For the text-containing cell, return its midpoint in (x, y) coordinate format. 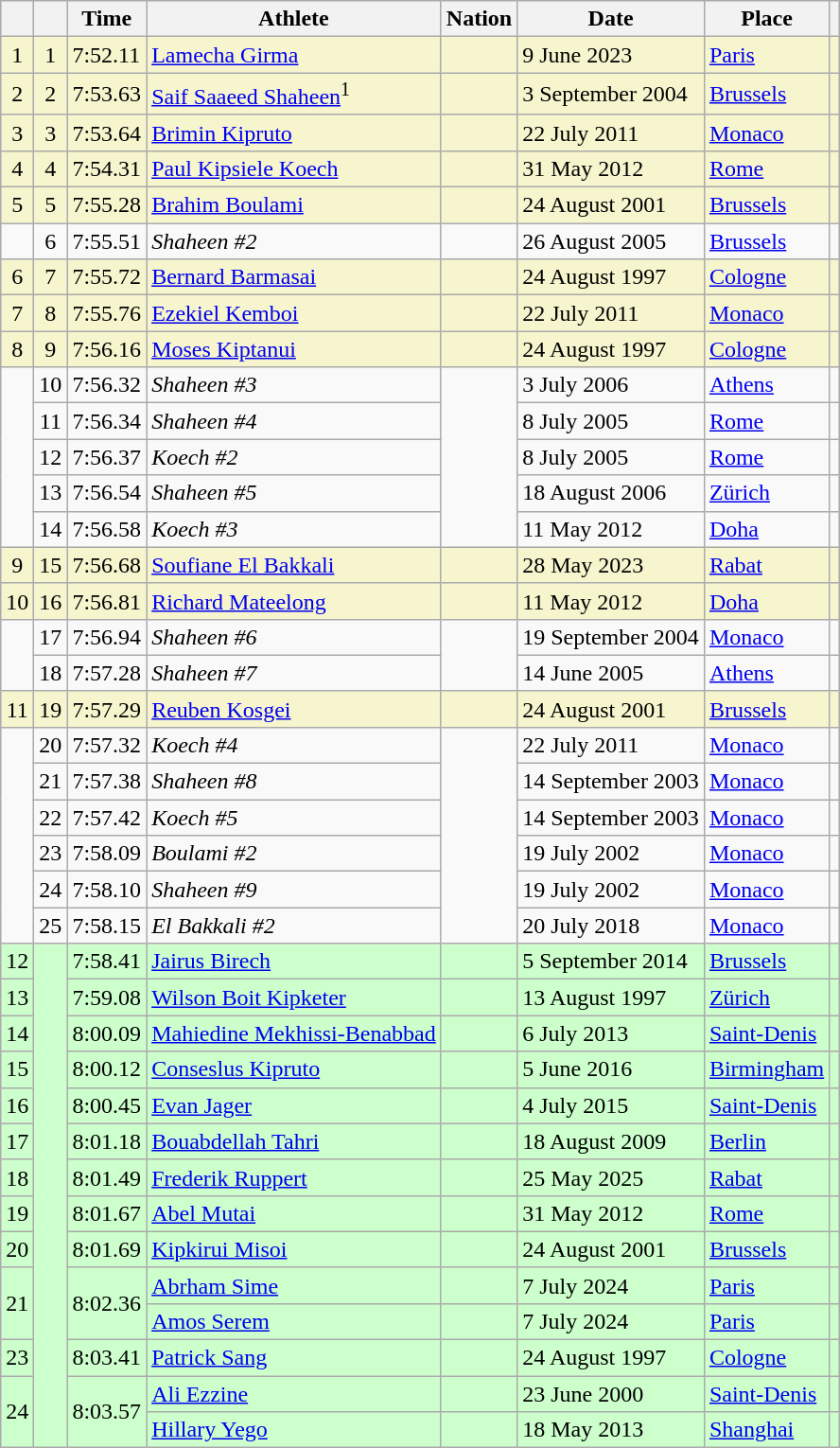
Abel Mutai (294, 1213)
Koech #4 (294, 745)
7:57.38 (107, 782)
Evan Jager (294, 1105)
7:57.29 (107, 709)
Shanghai (766, 1430)
8:01.67 (107, 1213)
Reuben Kosgei (294, 709)
Shaheen #8 (294, 782)
18 August 2006 (611, 493)
Shaheen #4 (294, 421)
8:00.45 (107, 1105)
Shaheen #9 (294, 890)
Mahiedine Mekhissi-Benabbad (294, 1033)
7:58.09 (107, 854)
Abrham Sime (294, 1285)
7:55.28 (107, 205)
26 August 2005 (611, 241)
Berlin (766, 1141)
Wilson Boit Kipketer (294, 998)
19 September 2004 (611, 637)
El Bakkali #2 (294, 926)
7:57.32 (107, 745)
Moses Kiptanui (294, 349)
7:55.76 (107, 313)
Jairus Birech (294, 962)
22 (51, 818)
7:59.08 (107, 998)
20 July 2018 (611, 926)
8:00.09 (107, 1033)
Shaheen #5 (294, 493)
Shaheen #2 (294, 241)
Koech #2 (294, 457)
Saif Saaeed Shaheen1 (294, 95)
5 September 2014 (611, 962)
7:58.10 (107, 890)
8:03.41 (107, 1358)
13 August 1997 (611, 998)
Richard Mateelong (294, 601)
Conseslus Kipruto (294, 1069)
Frederik Ruppert (294, 1177)
7:56.58 (107, 529)
7:56.34 (107, 421)
Bernard Barmasai (294, 277)
7:53.64 (107, 132)
7:55.72 (107, 277)
8:01.69 (107, 1249)
Nation (479, 19)
5 June 2016 (611, 1069)
7:55.51 (107, 241)
7:57.42 (107, 818)
8:03.57 (107, 1412)
7:54.31 (107, 168)
Paul Kipsiele Koech (294, 168)
7:56.68 (107, 565)
Patrick Sang (294, 1358)
Place (766, 19)
18 August 2009 (611, 1141)
Shaheen #6 (294, 637)
Date (611, 19)
Shaheen #7 (294, 673)
Koech #3 (294, 529)
Soufiane El Bakkali (294, 565)
8:01.49 (107, 1177)
25 May 2025 (611, 1177)
Bouabdellah Tahri (294, 1141)
7:56.37 (107, 457)
7:56.81 (107, 601)
7:52.11 (107, 55)
28 May 2023 (611, 565)
25 (51, 926)
14 June 2005 (611, 673)
Ezekiel Kemboi (294, 313)
Kipkirui Misoi (294, 1249)
18 May 2013 (611, 1430)
Lamecha Girma (294, 55)
Shaheen #3 (294, 385)
Brahim Boulami (294, 205)
8:00.12 (107, 1069)
7:56.54 (107, 493)
Brimin Kipruto (294, 132)
3 July 2006 (611, 385)
Hillary Yego (294, 1430)
Amos Serem (294, 1321)
Time (107, 19)
Birmingham (766, 1069)
Ali Ezzine (294, 1394)
7:56.16 (107, 349)
7:58.15 (107, 926)
6 July 2013 (611, 1033)
8:02.36 (107, 1303)
3 September 2004 (611, 95)
Boulami #2 (294, 854)
7:56.94 (107, 637)
8:01.18 (107, 1141)
Koech #5 (294, 818)
7:56.32 (107, 385)
23 June 2000 (611, 1394)
7:53.63 (107, 95)
4 July 2015 (611, 1105)
7:57.28 (107, 673)
9 June 2023 (611, 55)
7:58.41 (107, 962)
Athlete (294, 19)
